Capture the cell that displays the provided text and extract its [X, Y] central coordinate. 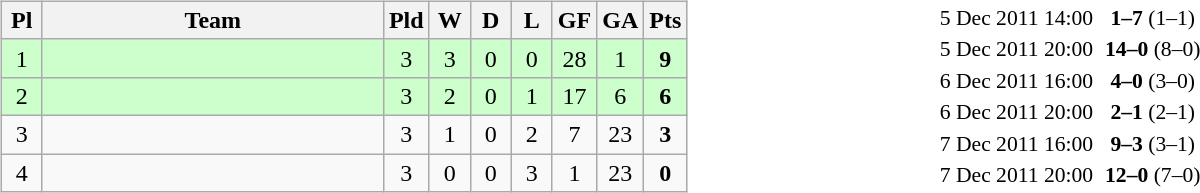
17 [574, 96]
7 Dec 2011 16:00 [1016, 143]
GA [620, 20]
7 [574, 134]
28 [574, 58]
Team [212, 20]
5 Dec 2011 14:00 [1016, 17]
5 Dec 2011 20:00 [1016, 49]
W [450, 20]
6 Dec 2011 20:00 [1016, 112]
D [490, 20]
4 [22, 173]
GF [574, 20]
7 Dec 2011 20:00 [1016, 175]
Pl [22, 20]
Pld [406, 20]
L [532, 20]
Pts [666, 20]
6 Dec 2011 16:00 [1016, 80]
9 [666, 58]
